Search for the cell housing the specified text and yield its (X, Y) center coordinate. 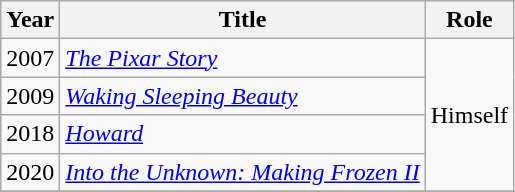
The Pixar Story (242, 58)
2018 (30, 134)
Role (469, 20)
2020 (30, 172)
Into the Unknown: Making Frozen II (242, 172)
2009 (30, 96)
Howard (242, 134)
2007 (30, 58)
Himself (469, 115)
Year (30, 20)
Title (242, 20)
Waking Sleeping Beauty (242, 96)
